Capture the cell that displays the provided text and extract its (X, Y) central coordinate. 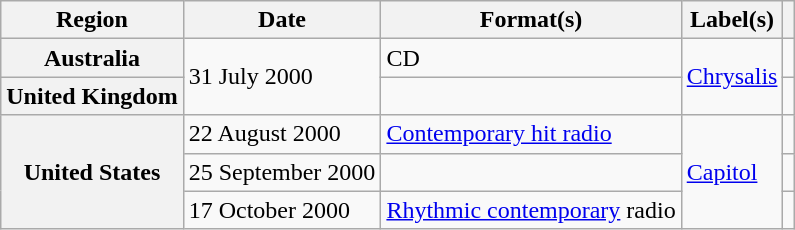
17 October 2000 (282, 210)
Date (282, 20)
Region (92, 20)
22 August 2000 (282, 134)
United Kingdom (92, 96)
CD (531, 58)
Chrysalis (732, 77)
Capitol (732, 172)
25 September 2000 (282, 172)
United States (92, 172)
Format(s) (531, 20)
Australia (92, 58)
Contemporary hit radio (531, 134)
Rhythmic contemporary radio (531, 210)
Label(s) (732, 20)
31 July 2000 (282, 77)
